Provide the (x, y) coordinate of the cell's center where the given text is located.  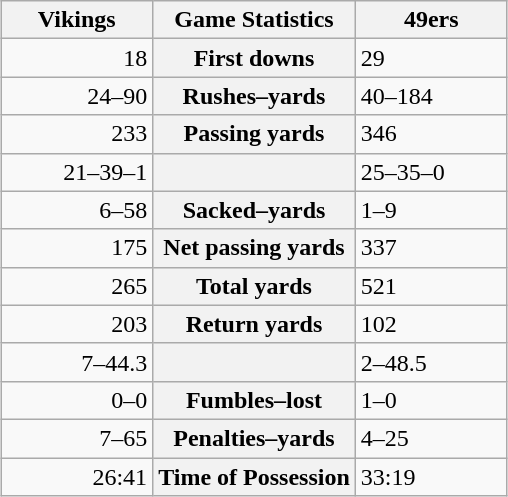
2–48.5 (431, 362)
7–44.3 (77, 362)
Passing yards (254, 134)
Rushes–yards (254, 96)
1–0 (431, 400)
1–9 (431, 210)
203 (77, 324)
49ers (431, 20)
18 (77, 58)
Vikings (77, 20)
233 (77, 134)
337 (431, 248)
25–35–0 (431, 172)
346 (431, 134)
175 (77, 248)
26:41 (77, 477)
Sacked–yards (254, 210)
521 (431, 286)
7–65 (77, 438)
0–0 (77, 400)
Game Statistics (254, 20)
Fumbles–lost (254, 400)
Total yards (254, 286)
40–184 (431, 96)
Penalties–yards (254, 438)
Net passing yards (254, 248)
6–58 (77, 210)
First downs (254, 58)
102 (431, 324)
24–90 (77, 96)
4–25 (431, 438)
Return yards (254, 324)
29 (431, 58)
33:19 (431, 477)
Time of Possession (254, 477)
21–39–1 (77, 172)
265 (77, 286)
